Pinpoint the cell where the given text exists, returning its [x, y] midpoint coordinate. 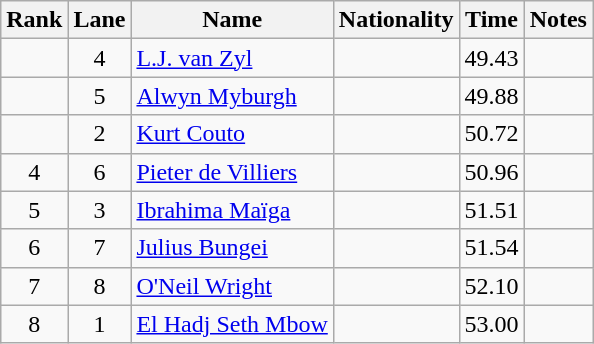
51.54 [492, 248]
Time [492, 20]
Alwyn Myburgh [232, 96]
El Hadj Seth Mbow [232, 324]
49.88 [492, 96]
Julius Bungei [232, 248]
1 [100, 324]
Pieter de Villiers [232, 172]
Rank [34, 20]
51.51 [492, 210]
O'Neil Wright [232, 286]
Lane [100, 20]
53.00 [492, 324]
52.10 [492, 286]
3 [100, 210]
2 [100, 134]
Name [232, 20]
Notes [558, 20]
50.96 [492, 172]
50.72 [492, 134]
Ibrahima Maïga [232, 210]
L.J. van Zyl [232, 58]
49.43 [492, 58]
Nationality [396, 20]
Kurt Couto [232, 134]
